For the text-containing cell, return its midpoint in [x, y] coordinate format. 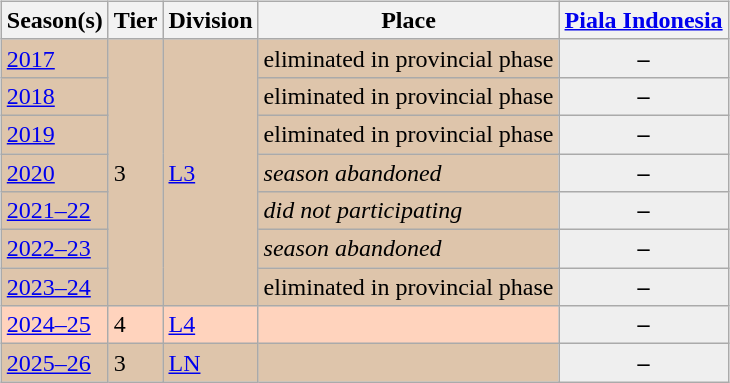
2023–24 [54, 287]
L3 [210, 172]
LN [210, 363]
Division [210, 20]
L4 [210, 325]
2024–25 [54, 325]
2017 [54, 58]
Season(s) [54, 20]
2022–23 [54, 249]
2018 [54, 96]
2025–26 [54, 363]
Place [408, 20]
Tier [136, 20]
2019 [54, 134]
Piala Indonesia [644, 20]
4 [136, 325]
2020 [54, 173]
2021–22 [54, 211]
did not participating [408, 211]
